Scan for the cell matching the given text and deliver its (X, Y) coordinate at center. 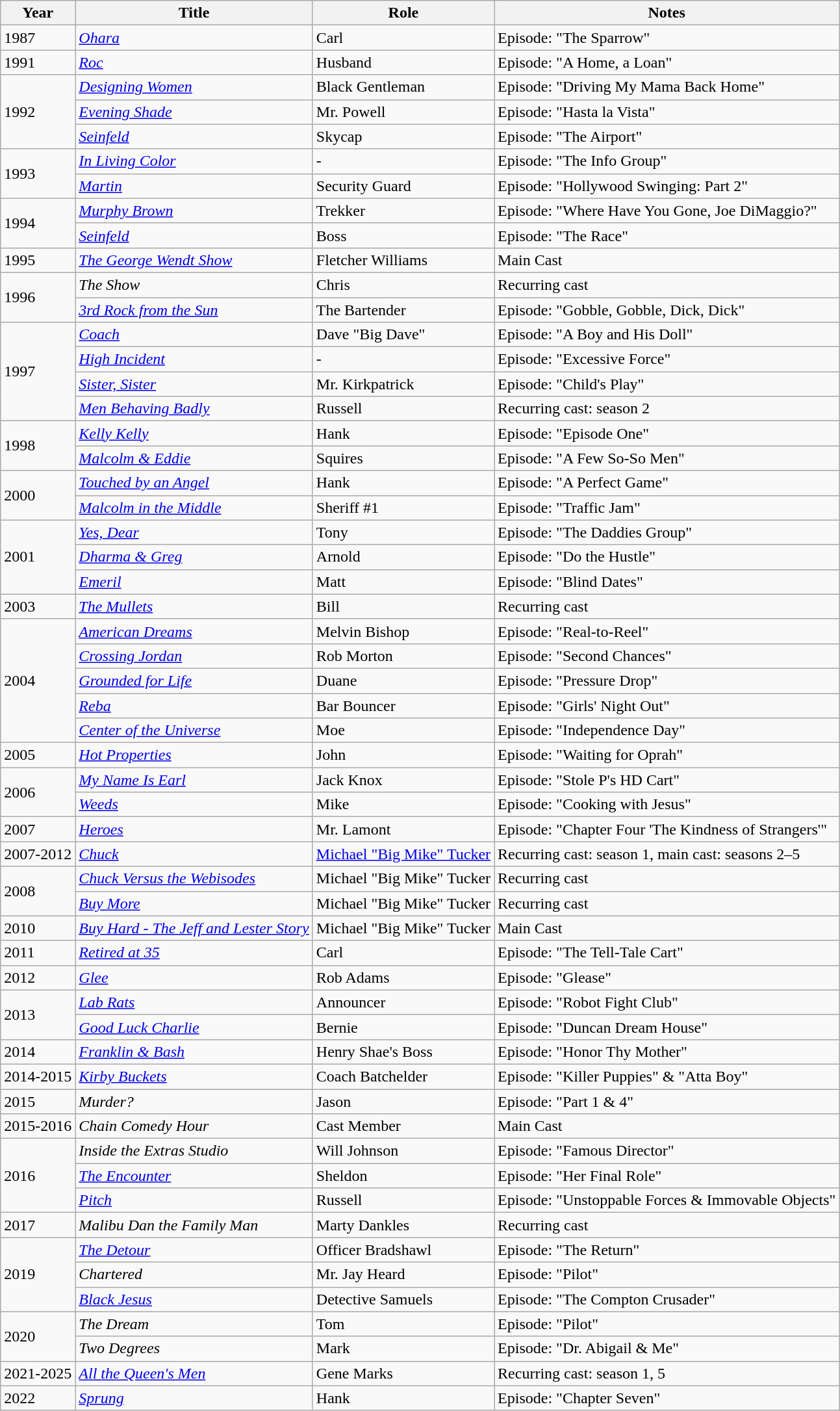
1991 (38, 62)
Arnold (403, 557)
Chuck (194, 854)
2015 (38, 1102)
High Incident (194, 359)
Mr. Powell (403, 112)
Episode: "Girls' Night Out" (667, 705)
Retired at 35 (194, 953)
Notes (667, 13)
Emeril (194, 582)
Episode: "The Return" (667, 1250)
Crossing Jordan (194, 656)
Episode: "Independence Day" (667, 731)
The George Wendt Show (194, 260)
Touched by an Angel (194, 483)
2000 (38, 495)
2004 (38, 680)
Episode: "A Home, a Loan" (667, 62)
2003 (38, 606)
American Dreams (194, 631)
Boss (403, 235)
Squires (403, 458)
Episode: "The Sparrow" (667, 38)
1996 (38, 297)
Pitch (194, 1200)
Chris (403, 285)
Title (194, 13)
Cast Member (403, 1126)
Ohara (194, 38)
Weeds (194, 805)
Malibu Dan the Family Man (194, 1225)
Episode: "The Info Group" (667, 161)
Black Gentleman (403, 87)
2021-2025 (38, 1373)
Dharma & Greg (194, 557)
Chuck Versus the Webisodes (194, 879)
Recurring cast: season 2 (667, 409)
Mike (403, 805)
Episode: "Real-to-Reel" (667, 631)
Bar Bouncer (403, 705)
Moe (403, 731)
Security Guard (403, 186)
The Detour (194, 1250)
Episode: "Traffic Jam" (667, 508)
Episode: "Pressure Drop" (667, 680)
Episode: "Waiting for Oprah" (667, 755)
3rd Rock from the Sun (194, 310)
Mr. Jay Heard (403, 1275)
Episode: "Honor Thy Mother" (667, 1052)
Episode: "The Airport" (667, 136)
Episode: "Killer Puppies" & "Atta Boy" (667, 1076)
Episode: "Episode One" (667, 434)
The Bartender (403, 310)
Episode: "The Race" (667, 235)
Tony (403, 532)
Matt (403, 582)
Evening Shade (194, 112)
Grounded for Life (194, 680)
Buy Hard - The Jeff and Lester Story (194, 928)
Kirby Buckets (194, 1076)
Episode: "Duncan Dream House" (667, 1027)
Roc (194, 62)
Black Jesus (194, 1299)
Episode: "Child's Play" (667, 384)
Good Luck Charlie (194, 1027)
Episode: "Glease" (667, 977)
Jack Knox (403, 780)
Officer Bradshawl (403, 1250)
Announcer (403, 1002)
Mark (403, 1349)
2008 (38, 891)
Marty Dankles (403, 1225)
2014 (38, 1052)
Husband (403, 62)
John (403, 755)
Episode: "Chapter Four 'The Kindness of Strangers'" (667, 829)
Chain Comedy Hour (194, 1126)
2007 (38, 829)
1998 (38, 446)
1993 (38, 174)
Malcolm & Eddie (194, 458)
Episode: "Do the Hustle" (667, 557)
Episode: "Hasta la Vista" (667, 112)
The Mullets (194, 606)
2005 (38, 755)
Designing Women (194, 87)
2022 (38, 1398)
Duane (403, 680)
Skycap (403, 136)
2015-2016 (38, 1126)
Martin (194, 186)
Episode: "Famous Director" (667, 1151)
Episode: "The Compton Crusader" (667, 1299)
My Name Is Earl (194, 780)
2012 (38, 977)
In Living Color (194, 161)
The Dream (194, 1324)
Trekker (403, 211)
2020 (38, 1336)
Episode: "The Daddies Group" (667, 532)
All the Queen's Men (194, 1373)
Rob Morton (403, 656)
2006 (38, 792)
Mr. Lamont (403, 829)
Mr. Kirkpatrick (403, 384)
Year (38, 13)
1994 (38, 223)
Episode: "Stole P's HD Cart" (667, 780)
Episode: "The Tell-Tale Cart" (667, 953)
Episode: "Where Have You Gone, Joe DiMaggio?" (667, 211)
Rob Adams (403, 977)
Buy More (194, 903)
Episode: "Second Chances" (667, 656)
2001 (38, 557)
Recurring cast: season 1, main cast: seasons 2–5 (667, 854)
2014-2015 (38, 1076)
Hot Properties (194, 755)
2011 (38, 953)
Episode: "Driving My Mama Back Home" (667, 87)
Heroes (194, 829)
The Encounter (194, 1176)
Coach (194, 335)
Episode: "Her Final Role" (667, 1176)
1995 (38, 260)
Reba (194, 705)
Murphy Brown (194, 211)
Role (403, 13)
Dave "Big Dave" (403, 335)
1987 (38, 38)
The Show (194, 285)
Episode: "A Boy and His Doll" (667, 335)
Lab Rats (194, 1002)
Episode: "Dr. Abigail & Me" (667, 1349)
Episode: "A Few So-So Men" (667, 458)
Episode: "Robot Fight Club" (667, 1002)
Kelly Kelly (194, 434)
Men Behaving Badly (194, 409)
Malcolm in the Middle (194, 508)
Fletcher Williams (403, 260)
Episode: "Part 1 & 4" (667, 1102)
Sheldon (403, 1176)
Episode: "Unstoppable Forces & Immovable Objects" (667, 1200)
Episode: "Cooking with Jesus" (667, 805)
Episode: "Hollywood Swinging: Part 2" (667, 186)
2013 (38, 1015)
Episode: "Excessive Force" (667, 359)
2007-2012 (38, 854)
Inside the Extras Studio (194, 1151)
Murder? (194, 1102)
Franklin & Bash (194, 1052)
Glee (194, 977)
2010 (38, 928)
Sister, Sister (194, 384)
Bill (403, 606)
Episode: "A Perfect Game" (667, 483)
Recurring cast: season 1, 5 (667, 1373)
Episode: "Blind Dates" (667, 582)
Chartered (194, 1275)
Gene Marks (403, 1373)
Bernie (403, 1027)
1997 (38, 372)
Sheriff #1 (403, 508)
2017 (38, 1225)
Episode: "Gobble, Gobble, Dick, Dick" (667, 310)
Melvin Bishop (403, 631)
Yes, Dear (194, 532)
2019 (38, 1275)
Episode: "Chapter Seven" (667, 1398)
Jason (403, 1102)
Coach Batchelder (403, 1076)
Sprung (194, 1398)
Two Degrees (194, 1349)
1992 (38, 112)
2016 (38, 1176)
Center of the Universe (194, 731)
Tom (403, 1324)
Will Johnson (403, 1151)
Detective Samuels (403, 1299)
Henry Shae's Boss (403, 1052)
